Output the [X, Y] coordinate of the center of the cell containing the given text.  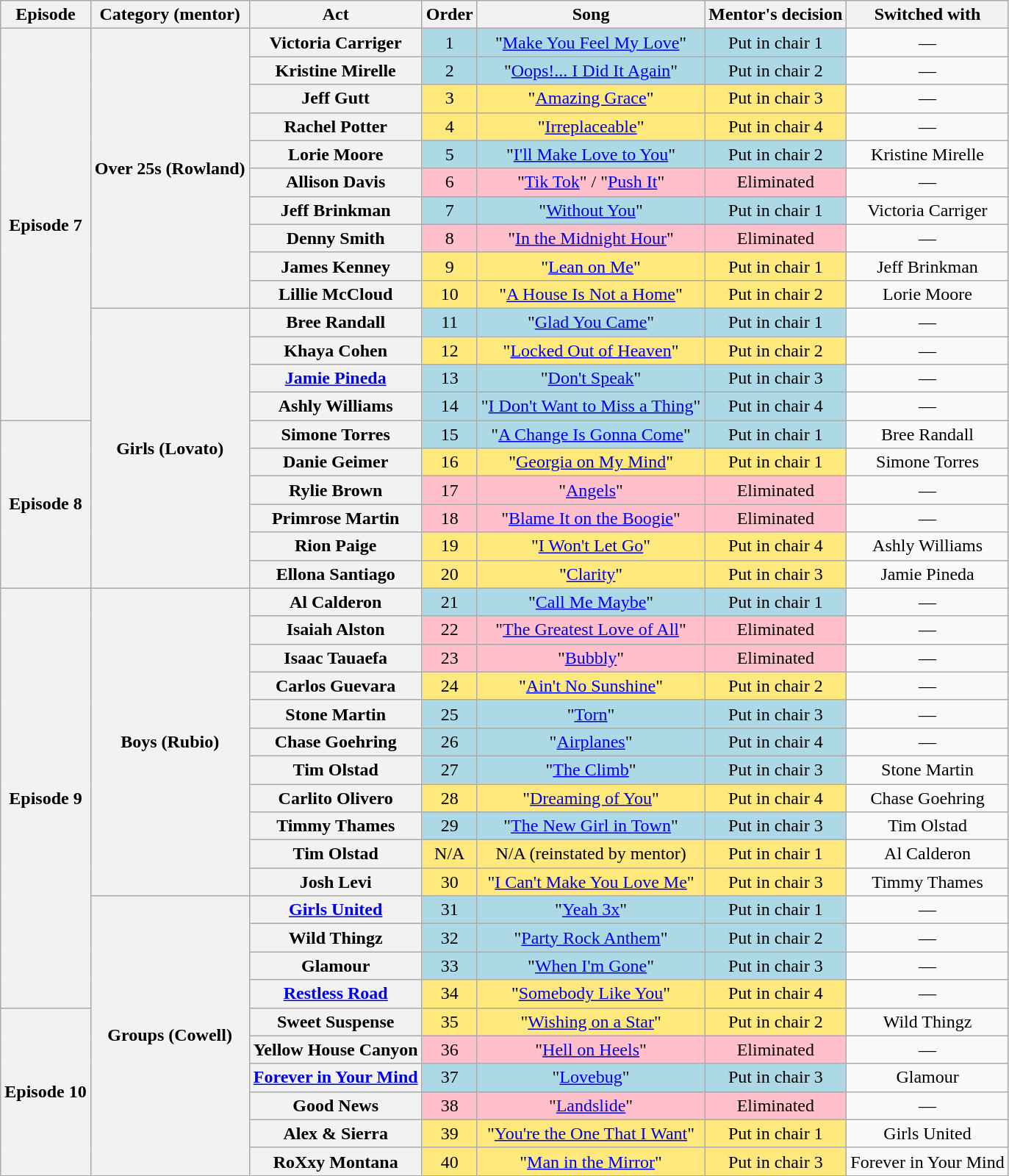
"Make You Feel My Love" [591, 43]
36 [450, 1050]
"Clarity" [591, 574]
8 [450, 238]
25 [450, 714]
4 [450, 126]
"I'll Make Love to You" [591, 154]
"Somebody Like You" [591, 994]
18 [450, 518]
35 [450, 1022]
38 [450, 1105]
1 [450, 43]
Category (mentor) [170, 15]
3 [450, 98]
"I Can't Make You Love Me" [591, 882]
"Party Rock Anthem" [591, 938]
22 [450, 630]
"Lean on Me" [591, 266]
23 [450, 658]
Restless Road [335, 994]
Mentor's decision [776, 15]
9 [450, 266]
"Dreaming of You" [591, 797]
Episode [46, 15]
"In the Midnight Hour" [591, 238]
RoXxy Montana [335, 1161]
"Call Me Maybe" [591, 602]
"Wishing on a Star" [591, 1022]
26 [450, 742]
34 [450, 994]
Girls (Lovato) [170, 448]
"Blame It on the Boogie" [591, 518]
N/A (reinstated by mentor) [591, 854]
"I Won't Let Go" [591, 546]
"Without You" [591, 210]
Denny Smith [335, 238]
Primrose Martin [335, 518]
Allison Davis [335, 182]
13 [450, 379]
Carlito Olivero [335, 797]
39 [450, 1133]
"When I'm Gone" [591, 966]
"The New Girl in Town" [591, 826]
27 [450, 770]
Order [450, 15]
"Bubbly" [591, 658]
Episode 8 [46, 504]
11 [450, 322]
Sweet Suspense [335, 1022]
20 [450, 574]
Boys (Rubio) [170, 742]
Rachel Potter [335, 126]
2 [450, 71]
"Man in the Mirror" [591, 1161]
33 [450, 966]
Episode 9 [46, 798]
Rylie Brown [335, 490]
"Amazing Grace" [591, 98]
37 [450, 1078]
Groups (Cowell) [170, 1036]
5 [450, 154]
17 [450, 490]
"Yeah 3x" [591, 910]
"Hell on Heels" [591, 1050]
Switched with [927, 15]
"Ain't No Sunshine" [591, 686]
N/A [450, 854]
James Kenney [335, 266]
Khaya Cohen [335, 351]
Rion Paige [335, 546]
Alex & Sierra [335, 1133]
32 [450, 938]
"You're the One That I Want" [591, 1133]
Isaac Tauaefa [335, 658]
"Lovebug" [591, 1078]
16 [450, 462]
Jeff Gutt [335, 98]
40 [450, 1161]
"Irreplaceable" [591, 126]
"Torn" [591, 714]
19 [450, 546]
"Glad You Came" [591, 322]
"Airplanes" [591, 742]
Act [335, 15]
7 [450, 210]
21 [450, 602]
30 [450, 882]
10 [450, 294]
Danie Geimer [335, 462]
15 [450, 434]
28 [450, 797]
Josh Levi [335, 882]
12 [450, 351]
Song [591, 15]
31 [450, 910]
Good News [335, 1105]
Episode 10 [46, 1091]
"The Climb" [591, 770]
"Landslide" [591, 1105]
Lillie McCloud [335, 294]
"Angels" [591, 490]
29 [450, 826]
Isaiah Alston [335, 630]
"Oops!... I Did It Again" [591, 71]
"The Greatest Love of All" [591, 630]
"A House Is Not a Home" [591, 294]
"A Change Is Gonna Come" [591, 434]
Yellow House Canyon [335, 1050]
"Tik Tok" / "Push It" [591, 182]
"Don't Speak" [591, 379]
"I Don't Want to Miss a Thing" [591, 406]
Episode 7 [46, 225]
"Georgia on My Mind" [591, 462]
14 [450, 406]
"Locked Out of Heaven" [591, 351]
Ellona Santiago [335, 574]
6 [450, 182]
Carlos Guevara [335, 686]
24 [450, 686]
Over 25s (Rowland) [170, 169]
